Pinpoint the cell where the given text exists, returning its [X, Y] midpoint coordinate. 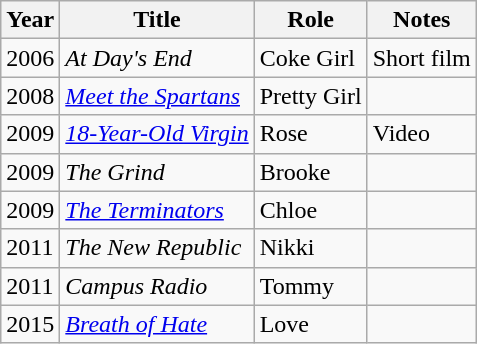
Campus Radio [157, 286]
Chloe [310, 210]
2015 [30, 324]
Rose [310, 134]
The Grind [157, 172]
At Day's End [157, 58]
Short film [422, 58]
Pretty Girl [310, 96]
Brooke [310, 172]
Title [157, 20]
2008 [30, 96]
Video [422, 134]
The New Republic [157, 248]
Meet the Spartans [157, 96]
Notes [422, 20]
2006 [30, 58]
Nikki [310, 248]
Tommy [310, 286]
Coke Girl [310, 58]
The Terminators [157, 210]
Role [310, 20]
Love [310, 324]
Breath of Hate [157, 324]
Year [30, 20]
18-Year-Old Virgin [157, 134]
